Find where the given text appears and provide that cell's center as (X, Y) coordinate. 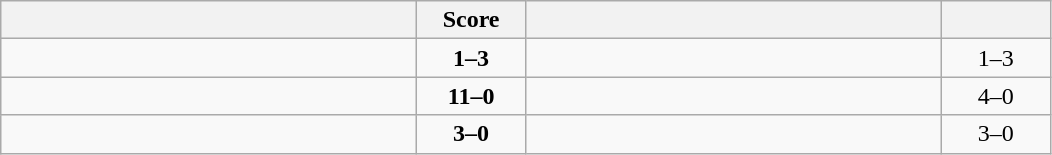
Score (472, 20)
11–0 (472, 96)
4–0 (996, 96)
